Determine the (X, Y) coordinate at the center of the cell enclosing the given text.  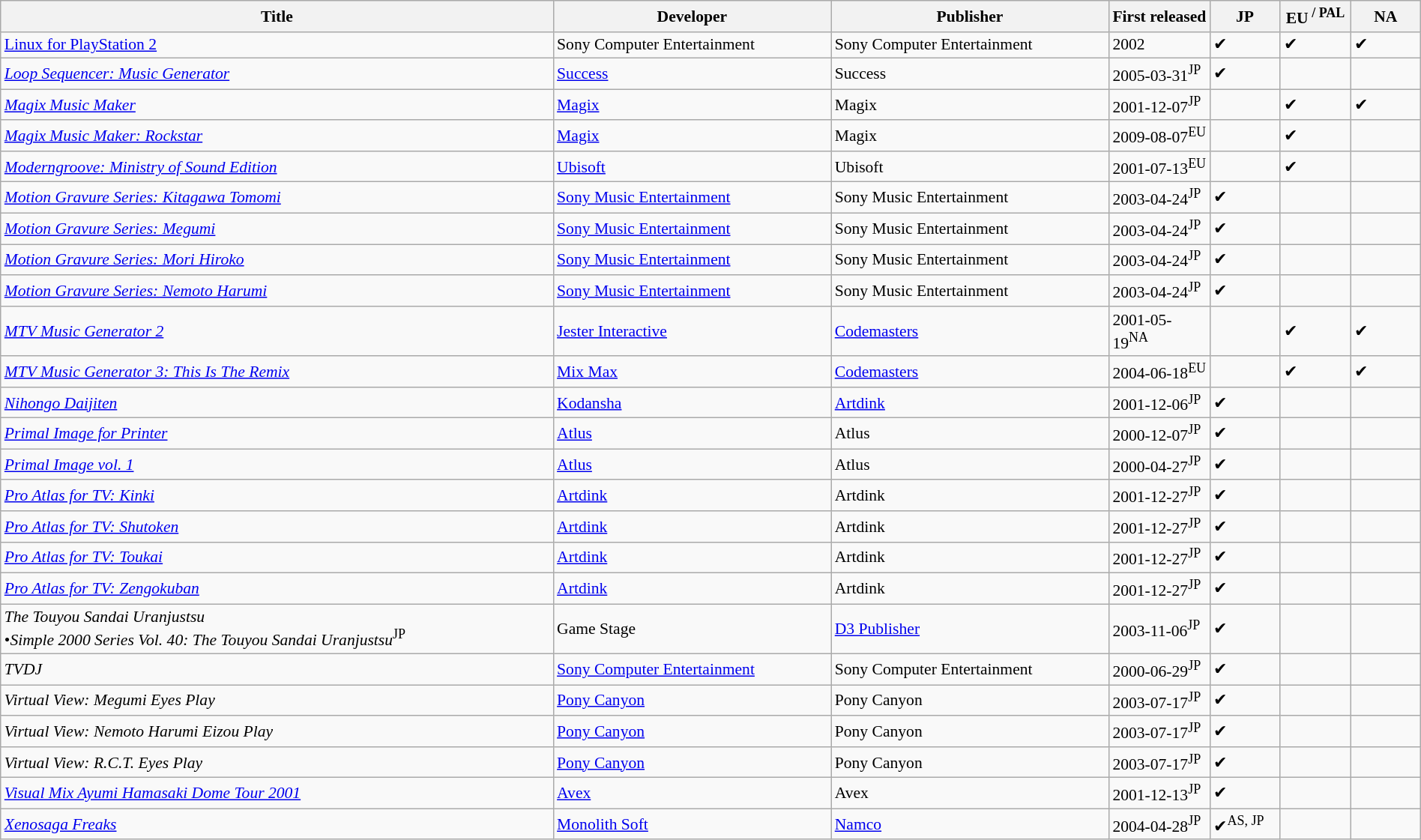
Mix Max (693, 372)
Virtual View: R.C.T. Eyes Play (277, 763)
The Touyou Sandai Uranjustsu•Simple 2000 Series Vol. 40: The Touyou Sandai UranjustsuJP (277, 629)
Primal Image for Printer (277, 433)
2002 (1159, 45)
2000-12-07JP (1159, 433)
2001-05-19NA (1159, 331)
Pro Atlas for TV: Shutoken (277, 526)
Game Stage (693, 629)
Nihongo Daijiten (277, 403)
Primal Image vol. 1 (277, 465)
Kodansha (693, 403)
2000-04-27JP (1159, 465)
Jester Interactive (693, 331)
MTV Music Generator 3: This Is The Remix (277, 372)
Motion Gravure Series: Nemoto Harumi (277, 291)
MTV Music Generator 2 (277, 331)
Pro Atlas for TV: Toukai (277, 558)
TVDJ (277, 670)
Linux for PlayStation 2 (277, 45)
2001-12-06JP (1159, 403)
Monolith Soft (693, 824)
2003-11-06JP (1159, 629)
Magix Music Maker (277, 105)
NA (1385, 16)
Namco (970, 824)
Moderngroove: Ministry of Sound Edition (277, 166)
JP (1244, 16)
2004-06-18EU (1159, 372)
Motion Gravure Series: Mori Hiroko (277, 259)
Pro Atlas for TV: Kinki (277, 496)
Pro Atlas for TV: Zengokuban (277, 589)
Xenosaga Freaks (277, 824)
2005-03-31JP (1159, 73)
2001-07-13EU (1159, 166)
2004-04-28JP (1159, 824)
2001-12-13JP (1159, 793)
2001-12-07JP (1159, 105)
2009-08-07EU (1159, 136)
✔AS, JP (1244, 824)
D3 Publisher (970, 629)
Magix Music Maker: Rockstar (277, 136)
Virtual View: Nemoto Harumi Eizou Play (277, 731)
Developer (693, 16)
EU / PAL (1315, 16)
Publisher (970, 16)
Motion Gravure Series: Megumi (277, 229)
Loop Sequencer: Music Generator (277, 73)
First released (1159, 16)
Title (277, 16)
2000-06-29JP (1159, 670)
Visual Mix Ayumi Hamasaki Dome Tour 2001 (277, 793)
Virtual View: Megumi Eyes Play (277, 700)
Motion Gravure Series: Kitagawa Tomomi (277, 198)
